Scan for the cell matching the given text and deliver its (x, y) coordinate at center. 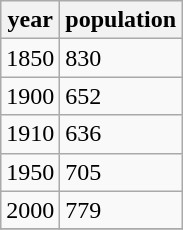
population (121, 20)
2000 (30, 210)
1850 (30, 58)
652 (121, 96)
779 (121, 210)
636 (121, 134)
year (30, 20)
830 (121, 58)
1900 (30, 96)
1950 (30, 172)
705 (121, 172)
1910 (30, 134)
